Identify which cell holds the provided text, then report its [x, y] central coordinate. 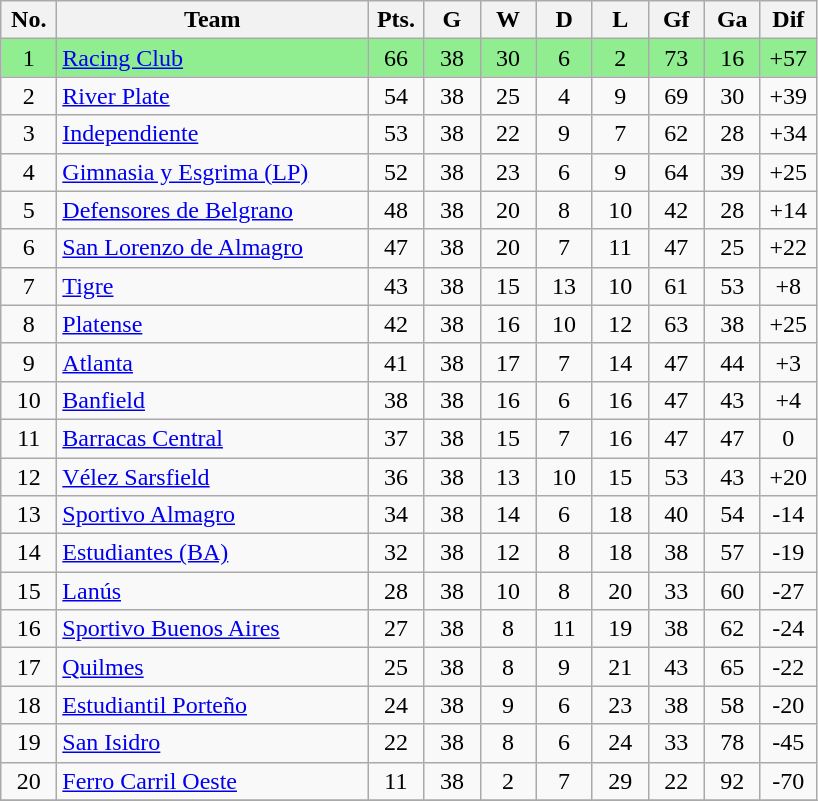
Estudiantil Porteño [212, 705]
Estudiantes (BA) [212, 553]
Sportivo Buenos Aires [212, 629]
W [508, 20]
River Plate [212, 96]
Racing Club [212, 58]
-45 [788, 743]
Quilmes [212, 667]
60 [732, 591]
34 [396, 515]
L [620, 20]
Dif [788, 20]
+3 [788, 362]
40 [676, 515]
Gf [676, 20]
+57 [788, 58]
+34 [788, 134]
Sportivo Almagro [212, 515]
57 [732, 553]
-27 [788, 591]
5 [29, 210]
36 [396, 477]
Platense [212, 324]
Banfield [212, 400]
Barracas Central [212, 438]
-70 [788, 781]
73 [676, 58]
+20 [788, 477]
3 [29, 134]
37 [396, 438]
0 [788, 438]
65 [732, 667]
Independiente [212, 134]
69 [676, 96]
San Isidro [212, 743]
+22 [788, 248]
-14 [788, 515]
41 [396, 362]
Vélez Sarsfield [212, 477]
63 [676, 324]
78 [732, 743]
61 [676, 286]
-19 [788, 553]
-22 [788, 667]
-24 [788, 629]
Team [212, 20]
58 [732, 705]
+14 [788, 210]
Ga [732, 20]
64 [676, 172]
92 [732, 781]
+8 [788, 286]
+4 [788, 400]
Lanús [212, 591]
39 [732, 172]
66 [396, 58]
Defensores de Belgrano [212, 210]
32 [396, 553]
27 [396, 629]
D [564, 20]
44 [732, 362]
Tigre [212, 286]
+39 [788, 96]
G [452, 20]
29 [620, 781]
Pts. [396, 20]
-20 [788, 705]
No. [29, 20]
San Lorenzo de Almagro [212, 248]
Atlanta [212, 362]
48 [396, 210]
Gimnasia y Esgrima (LP) [212, 172]
1 [29, 58]
Ferro Carril Oeste [212, 781]
21 [620, 667]
52 [396, 172]
